Detect which cell encompasses the target text, then output its [X, Y] center coordinate. 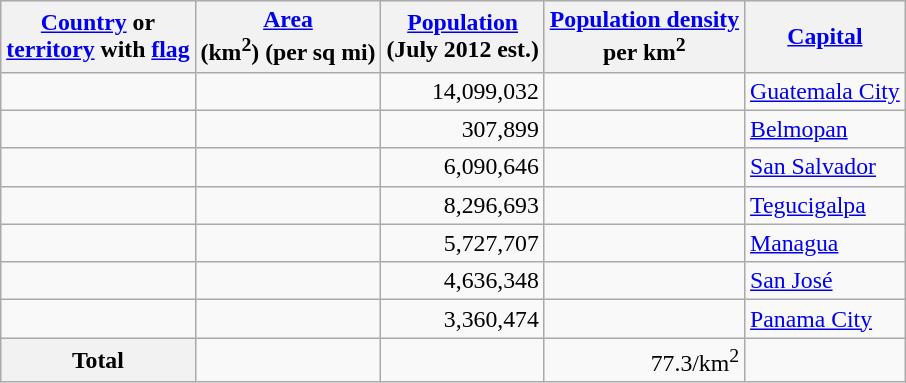
Population densityper km2 [644, 36]
5,727,707 [462, 243]
14,099,032 [462, 91]
4,636,348 [462, 281]
Population(July 2012 est.) [462, 36]
8,296,693 [462, 205]
307,899 [462, 129]
3,360,474 [462, 319]
Area(km2) (per sq mi) [288, 36]
Guatemala City [826, 91]
Panama City [826, 319]
San Salvador [826, 167]
Belmopan [826, 129]
77.3/km2 [644, 360]
Country or territory with flag [98, 36]
Tegucigalpa [826, 205]
6,090,646 [462, 167]
San José [826, 281]
Managua [826, 243]
Total [98, 360]
Capital [826, 36]
